Extract the [X, Y] coordinate from the center of the cell holding the provided text.  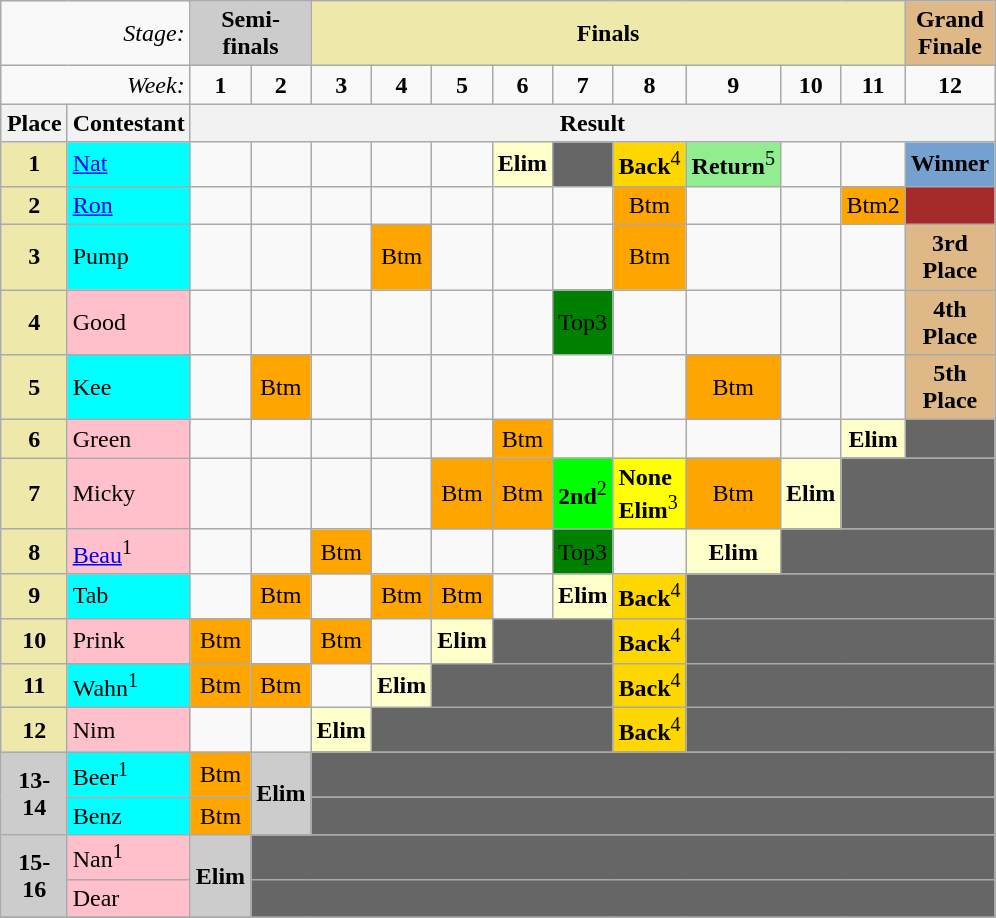
Beau1 [128, 552]
Wahn1 [128, 686]
None Elim3 [650, 494]
Ron [128, 205]
Kee [128, 388]
Btm2 [873, 205]
Finals [608, 34]
Grand Finale [950, 34]
Contestant [128, 123]
2nd2 [583, 494]
4th Place [950, 322]
Place [34, 123]
Tab [128, 596]
Winner [950, 164]
Nan1 [128, 858]
Benz [128, 816]
Nat [128, 164]
Good [128, 322]
Result [592, 123]
5th Place [950, 388]
Stage: [96, 34]
Nim [128, 730]
Micky [128, 494]
13-14 [34, 794]
Return5 [733, 164]
3rd Place [950, 258]
15-16 [34, 876]
Pump [128, 258]
Semi-finals [250, 34]
Prink [128, 640]
Beer1 [128, 774]
Green [128, 439]
Dear [128, 898]
Week: [96, 85]
